Output the (x, y) coordinate of the center of the cell containing the given text.  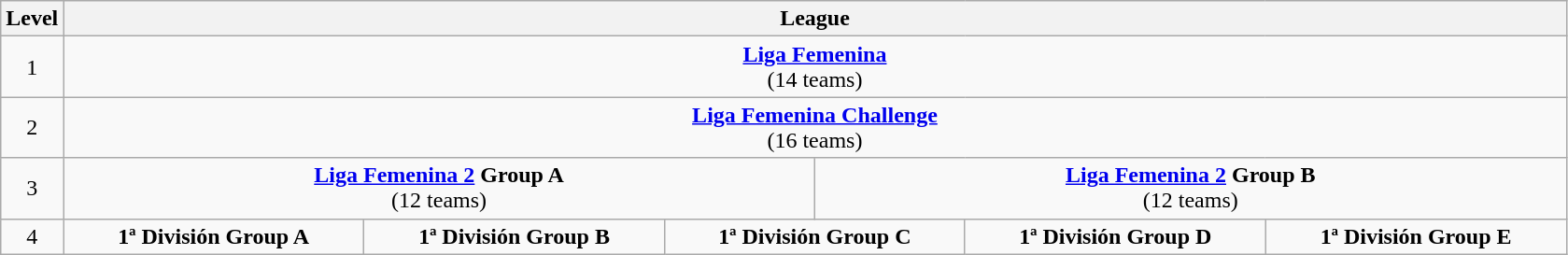
4 (32, 236)
1ª División Group D (1115, 236)
Liga Femenina(14 teams) (814, 67)
Liga Femenina Challenge(16 teams) (814, 127)
Level (32, 19)
1 (32, 67)
2 (32, 127)
League (814, 19)
3 (32, 189)
Liga Femenina 2 Group B(12 teams) (1190, 189)
Liga Femenina 2 Group A(12 teams) (439, 189)
1ª División Group E (1416, 236)
1ª División Group C (814, 236)
1ª División Group B (515, 236)
1ª División Group A (214, 236)
